Determine the (X, Y) coordinate at the center of the cell enclosing the given text.  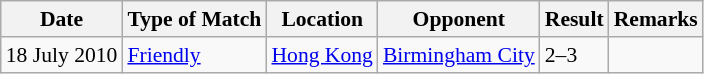
Location (322, 19)
18 July 2010 (62, 55)
Opponent (459, 19)
Friendly (194, 55)
Remarks (656, 19)
Birmingham City (459, 55)
Type of Match (194, 19)
Date (62, 19)
Result (574, 19)
Hong Kong (322, 55)
2–3 (574, 55)
